Return [x, y] of the center of cell containing provided text 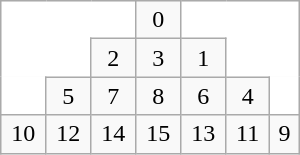
2 [114, 58]
0 [158, 20]
5 [68, 96]
13 [204, 134]
12 [68, 134]
15 [158, 134]
8 [158, 96]
14 [114, 134]
4 [248, 96]
6 [204, 96]
11 [248, 134]
7 [114, 96]
1 [204, 58]
9 [285, 134]
3 [158, 58]
10 [24, 134]
